Return the [X, Y] coordinate for the center point of the cell that contains the specified text.  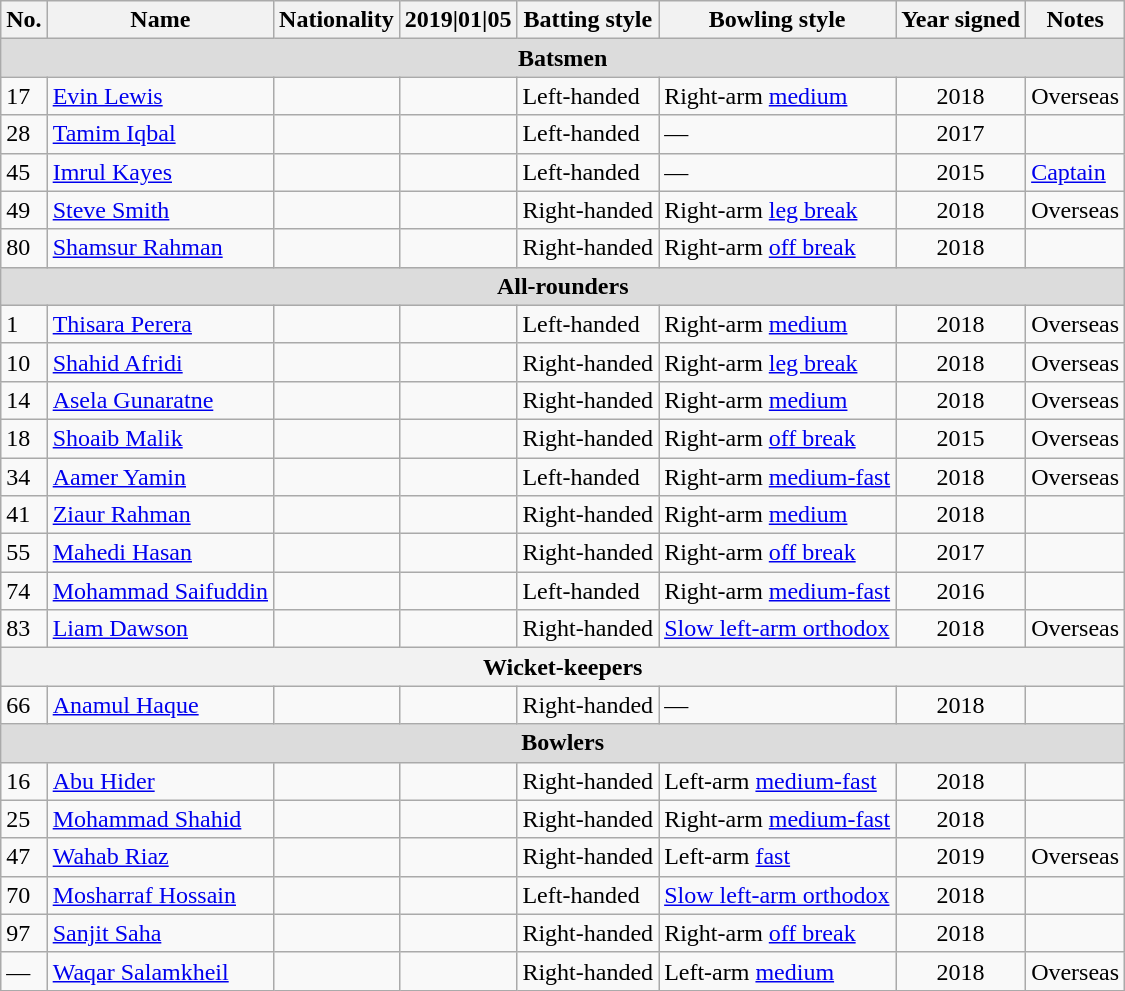
Left-arm medium-fast [778, 781]
49 [24, 210]
1 [24, 324]
Left-arm medium [778, 971]
2019|01|05 [458, 20]
17 [24, 96]
Waqar Salamkheil [160, 971]
10 [24, 362]
Shoaib Malik [160, 438]
Bowlers [563, 743]
80 [24, 248]
Asela Gunaratne [160, 400]
41 [24, 515]
28 [24, 134]
Wahab Riaz [160, 857]
74 [24, 591]
18 [24, 438]
66 [24, 705]
Notes [1076, 20]
No. [24, 20]
14 [24, 400]
2016 [961, 591]
Shahid Afridi [160, 362]
55 [24, 553]
All-rounders [563, 286]
45 [24, 172]
Thisara Perera [160, 324]
Captain [1076, 172]
Mohammad Shahid [160, 819]
Nationality [337, 20]
Batsmen [563, 58]
2019 [961, 857]
Mahedi Hasan [160, 553]
Year signed [961, 20]
Left-arm fast [778, 857]
97 [24, 933]
Shamsur Rahman [160, 248]
Batting style [588, 20]
47 [24, 857]
16 [24, 781]
Wicket-keepers [563, 667]
Liam Dawson [160, 629]
Ziaur Rahman [160, 515]
34 [24, 477]
83 [24, 629]
Sanjit Saha [160, 933]
Evin Lewis [160, 96]
Aamer Yamin [160, 477]
70 [24, 895]
Tamim Iqbal [160, 134]
Steve Smith [160, 210]
Name [160, 20]
Bowling style [778, 20]
Anamul Haque [160, 705]
Abu Hider [160, 781]
25 [24, 819]
Mosharraf Hossain [160, 895]
Imrul Kayes [160, 172]
Mohammad Saifuddin [160, 591]
